Output the (X, Y) coordinate of the center of the cell containing the given text.  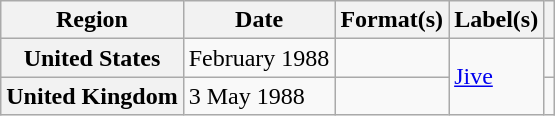
February 1988 (259, 58)
Label(s) (496, 20)
Date (259, 20)
3 May 1988 (259, 96)
Region (92, 20)
Jive (496, 77)
United States (92, 58)
United Kingdom (92, 96)
Format(s) (392, 20)
